Locate the cell with the specified text and output its [x, y] center coordinate. 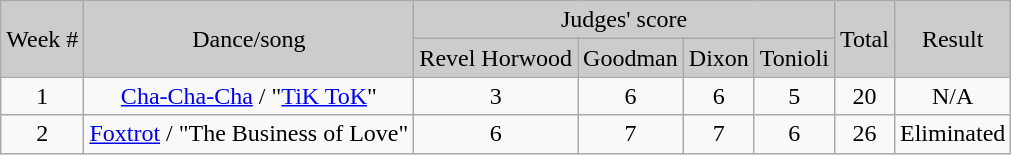
Week # [42, 39]
1 [42, 96]
Foxtrot / "The Business of Love" [249, 134]
Total [864, 39]
Revel Horwood [496, 58]
26 [864, 134]
2 [42, 134]
Result [952, 39]
Dance/song [249, 39]
Cha-Cha-Cha / "TiK ToK" [249, 96]
Tonioli [794, 58]
20 [864, 96]
Eliminated [952, 134]
Goodman [631, 58]
Judges' score [624, 20]
5 [794, 96]
3 [496, 96]
Dixon [718, 58]
N/A [952, 96]
